Return the [x, y] coordinate for the center point of the cell that contains the specified text.  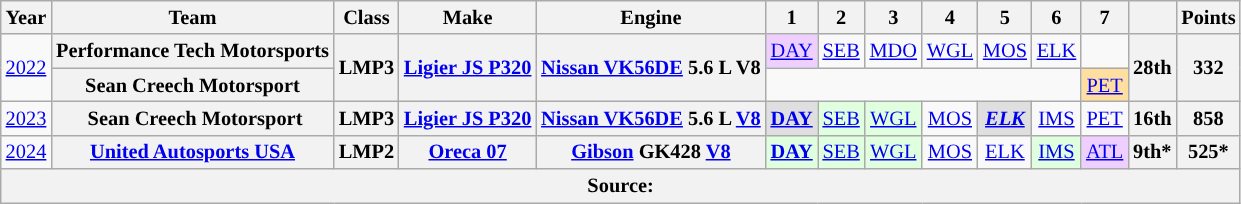
Source: [621, 186]
2 [842, 17]
6 [1056, 17]
28th [1152, 68]
Year [26, 17]
Engine [650, 17]
2022 [26, 68]
United Autosports USA [192, 152]
Make [468, 17]
7 [1104, 17]
9th* [1152, 152]
332 [1208, 68]
16th [1152, 118]
Gibson GK428 V8 [650, 152]
ATL [1104, 152]
2023 [26, 118]
5 [1005, 17]
Performance Tech Motorsports [192, 51]
Oreca 07 [468, 152]
2024 [26, 152]
MDO [894, 51]
Team [192, 17]
4 [950, 17]
525* [1208, 152]
3 [894, 17]
Class [366, 17]
1 [792, 17]
LMP2 [366, 152]
Points [1208, 17]
858 [1208, 118]
